Return the (x, y) coordinate for the center point of the cell that contains the specified text.  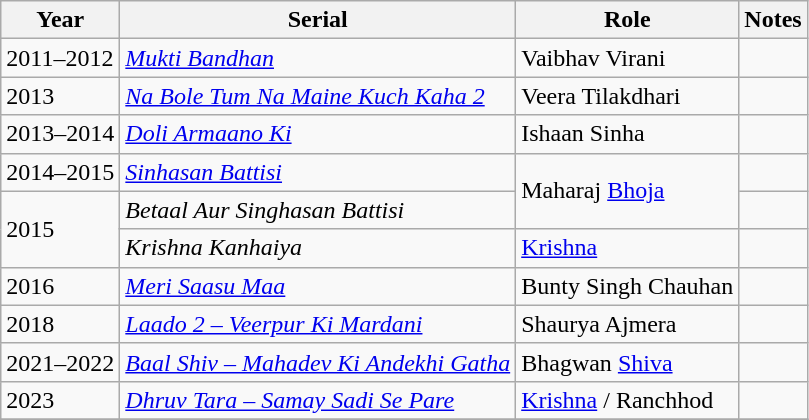
Doli Armaano Ki (318, 134)
2013–2014 (60, 134)
2016 (60, 286)
Dhruv Tara – Samay Sadi Se Pare (318, 400)
Veera Tilakdhari (628, 96)
Mukti Bandhan (318, 58)
Maharaj Bhoja (628, 191)
2021–2022 (60, 362)
2013 (60, 96)
Baal Shiv – Mahadev Ki Andekhi Gatha (318, 362)
2014–2015 (60, 172)
2015 (60, 229)
Bunty Singh Chauhan (628, 286)
Role (628, 20)
Serial (318, 20)
Bhagwan Shiva (628, 362)
Shaurya Ajmera (628, 324)
Na Bole Tum Na Maine Kuch Kaha 2 (318, 96)
Betaal Aur Singhasan Battisi (318, 210)
Sinhasan Battisi (318, 172)
Krishna (628, 248)
2011–2012 (60, 58)
Vaibhav Virani (628, 58)
Laado 2 – Veerpur Ki Mardani (318, 324)
Year (60, 20)
Notes (773, 20)
Krishna Kanhaiya (318, 248)
2018 (60, 324)
Meri Saasu Maa (318, 286)
Krishna / Ranchhod (628, 400)
Ishaan Sinha (628, 134)
2023 (60, 400)
